Identify which cell holds the provided text, then report its (x, y) central coordinate. 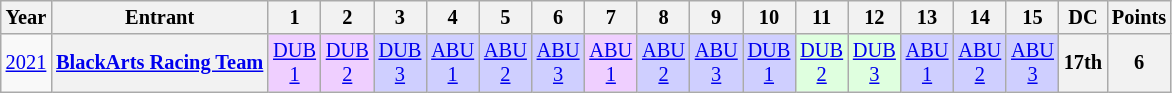
3 (400, 17)
1 (294, 17)
15 (1032, 17)
13 (928, 17)
BlackArts Racing Team (160, 63)
2 (348, 17)
4 (452, 17)
17th (1083, 63)
14 (980, 17)
2021 (26, 63)
Points (1139, 17)
12 (874, 17)
5 (506, 17)
Year (26, 17)
Entrant (160, 17)
10 (770, 17)
9 (716, 17)
11 (822, 17)
8 (664, 17)
7 (610, 17)
DC (1083, 17)
